Determine the [x, y] coordinate at the center of the cell enclosing the given text.  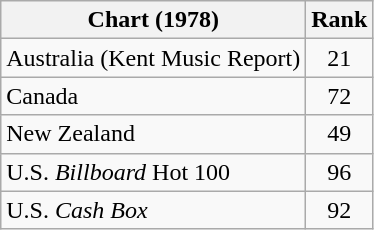
U.S. Billboard Hot 100 [154, 172]
21 [340, 58]
92 [340, 210]
Rank [340, 20]
72 [340, 96]
New Zealand [154, 134]
U.S. Cash Box [154, 210]
Canada [154, 96]
49 [340, 134]
96 [340, 172]
Chart (1978) [154, 20]
Australia (Kent Music Report) [154, 58]
